Scan for the cell matching the given text and deliver its (X, Y) coordinate at center. 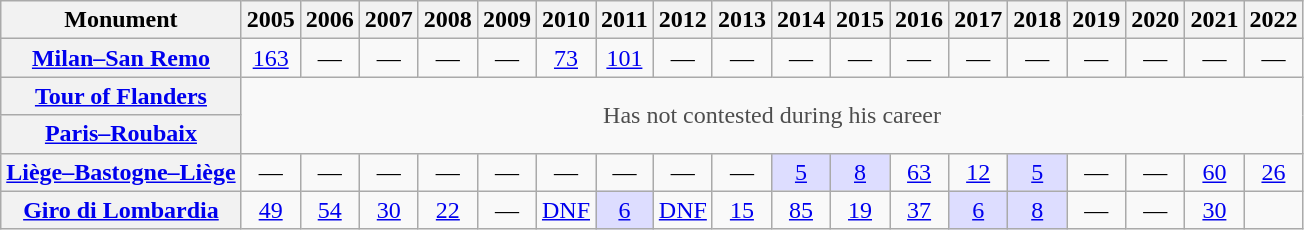
101 (625, 58)
2022 (1274, 20)
2018 (1038, 20)
19 (860, 210)
73 (566, 58)
2016 (920, 20)
2008 (448, 20)
Has not contested during his career (772, 115)
2013 (742, 20)
2007 (388, 20)
2005 (270, 20)
22 (448, 210)
163 (270, 58)
2017 (978, 20)
26 (1274, 172)
54 (330, 210)
2014 (800, 20)
2019 (1096, 20)
2009 (506, 20)
Monument (121, 20)
Paris–Roubaix (121, 134)
60 (1214, 172)
63 (920, 172)
2021 (1214, 20)
Milan–San Remo (121, 58)
37 (920, 210)
12 (978, 172)
2015 (860, 20)
85 (800, 210)
2006 (330, 20)
Liège–Bastogne–Liège (121, 172)
2012 (682, 20)
Giro di Lombardia (121, 210)
2010 (566, 20)
49 (270, 210)
Tour of Flanders (121, 96)
15 (742, 210)
2011 (625, 20)
2020 (1156, 20)
